Locate the cell with the specified text and output its [x, y] center coordinate. 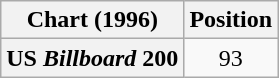
Chart (1996) [92, 20]
Position [231, 20]
93 [231, 58]
US Billboard 200 [92, 58]
